Pinpoint the cell where the given text exists, returning its [x, y] midpoint coordinate. 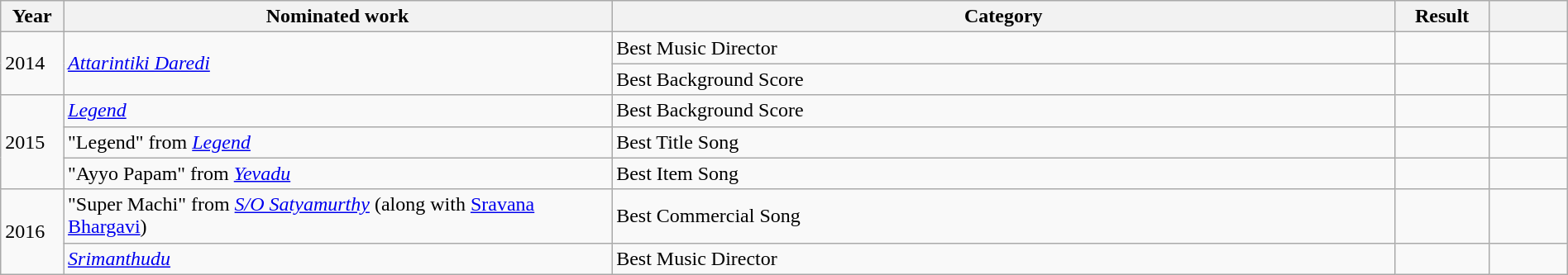
Srimanthudu [337, 258]
"Super Machi" from S/O Satyamurthy (along with Sravana Bhargavi) [337, 216]
Category [1004, 17]
Attarintiki Daredi [337, 64]
2016 [32, 231]
Year [32, 17]
Best Commercial Song [1004, 216]
"Ayyo Papam" from Yevadu [337, 173]
Best Title Song [1004, 142]
"Legend" from Legend [337, 142]
2015 [32, 142]
Best Item Song [1004, 173]
2014 [32, 64]
Result [1442, 17]
Legend [337, 111]
Nominated work [337, 17]
